Extract the (X, Y) coordinate from the center of the cell holding the provided text.  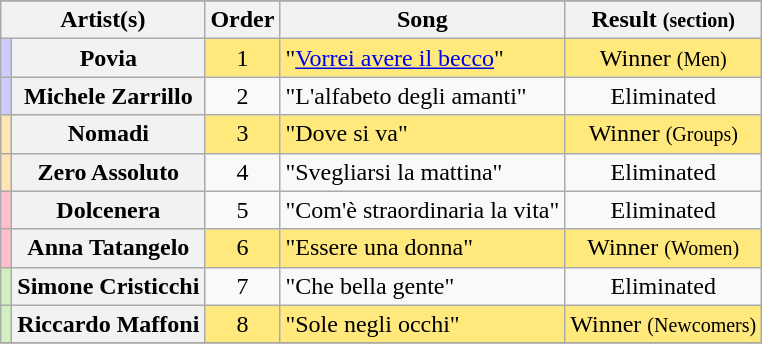
"Vorrei avere il becco" (422, 58)
8 (242, 324)
Winner (Groups) (664, 134)
6 (242, 248)
Michele Zarrillo (108, 96)
Zero Assoluto (108, 172)
"Svegliarsi la mattina" (422, 172)
Artist(s) (103, 20)
"L'alfabeto degli amanti" (422, 96)
Nomadi (108, 134)
2 (242, 96)
"Com'è straordinaria la vita" (422, 210)
Dolcenera (108, 210)
Winner (Newcomers) (664, 324)
"Essere una donna" (422, 248)
Song (422, 20)
"Che bella gente" (422, 286)
"Sole negli occhi" (422, 324)
Result (section) (664, 20)
7 (242, 286)
Riccardo Maffoni (108, 324)
Anna Tatangelo (108, 248)
Order (242, 20)
Winner (Women) (664, 248)
Povia (108, 58)
"Dove si va" (422, 134)
3 (242, 134)
5 (242, 210)
Winner (Men) (664, 58)
1 (242, 58)
4 (242, 172)
Simone Cristicchi (108, 286)
